Return (x, y) of the center of cell containing provided text 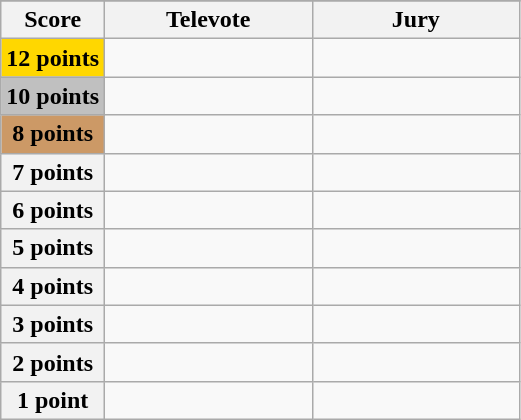
6 points (53, 210)
Score (53, 20)
3 points (53, 324)
12 points (53, 58)
5 points (53, 248)
10 points (53, 96)
Televote (209, 20)
8 points (53, 134)
4 points (53, 286)
7 points (53, 172)
Jury (416, 20)
1 point (53, 400)
2 points (53, 362)
